Search for the cell housing the specified text and yield its (x, y) center coordinate. 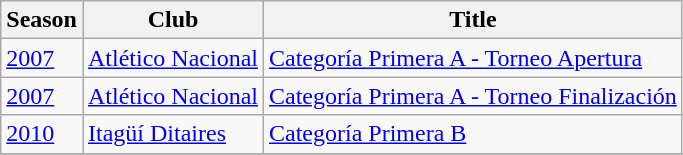
Club (172, 20)
Categoría Primera A - Torneo Apertura (474, 58)
Categoría Primera B (474, 134)
Title (474, 20)
Season (42, 20)
Categoría Primera A - Torneo Finalización (474, 96)
2010 (42, 134)
Itagüí Ditaires (172, 134)
